From the cell containing the given text, extract its center point as [x, y] coordinate. 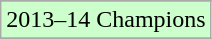
2013–14 Champions [106, 20]
